Output the (X, Y) coordinate of the center of the cell containing the given text.  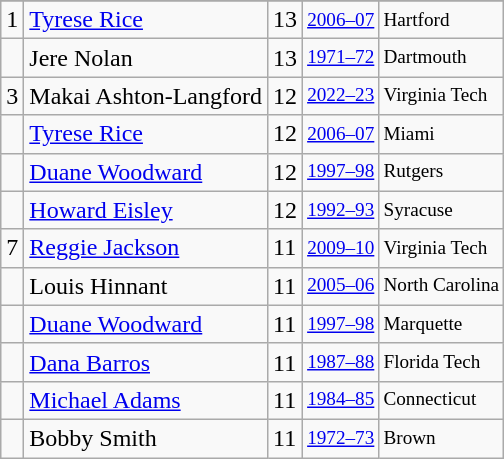
1992–93 (341, 210)
1971–72 (341, 58)
Howard Eisley (146, 210)
Reggie Jackson (146, 248)
Rutgers (442, 172)
Dartmouth (442, 58)
1972–73 (341, 438)
Brown (442, 438)
Makai Ashton-Langford (146, 96)
Florida Tech (442, 362)
Jere Nolan (146, 58)
Dana Barros (146, 362)
7 (12, 248)
Syracuse (442, 210)
3 (12, 96)
North Carolina (442, 286)
Bobby Smith (146, 438)
2022–23 (341, 96)
2009–10 (341, 248)
Louis Hinnant (146, 286)
1987–88 (341, 362)
2005–06 (341, 286)
Marquette (442, 324)
Miami (442, 134)
1984–85 (341, 400)
Michael Adams (146, 400)
1 (12, 20)
Connecticut (442, 400)
Hartford (442, 20)
